Provide the [X, Y] coordinate of the cell's center where the given text is located.  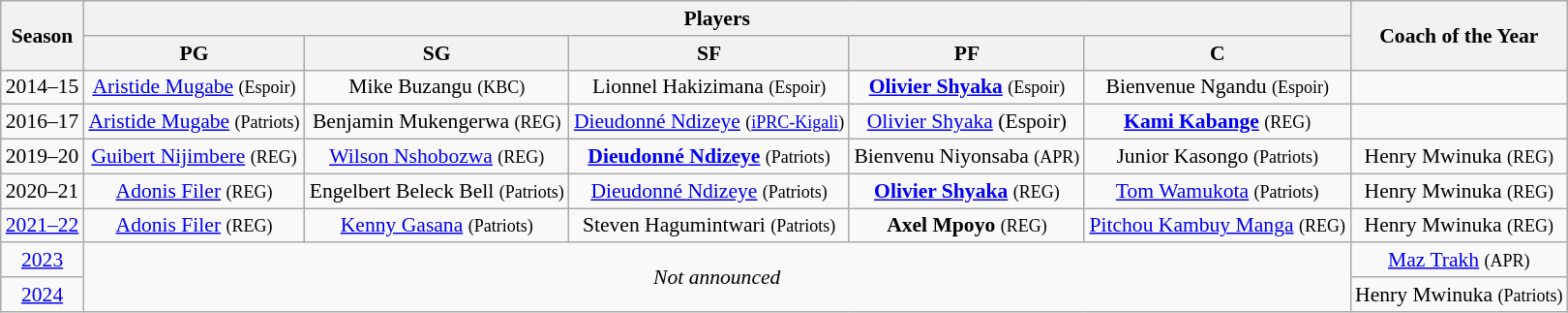
Benjamin Mukengerwa (REG) [437, 122]
Junior Kasongo (Patriots) [1218, 157]
Wilson Nshobozwa (REG) [437, 157]
Guibert Nijimbere (REG) [194, 157]
PF [966, 53]
Mike Buzangu (KBC) [437, 87]
C [1218, 53]
Kenny Gasana (Patriots) [437, 226]
SG [437, 53]
Engelbert Beleck Bell (Patriots) [437, 191]
Bienvenu Niyonsaba (APR) [966, 157]
2021–22 [43, 226]
Aristide Mugabe (Espoir) [194, 87]
Bienvenue Ngandu (Espoir) [1218, 87]
2024 [43, 295]
Axel Mpoyo (REG) [966, 226]
Players [716, 18]
Not announced [716, 277]
2014–15 [43, 87]
PG [194, 53]
Kami Kabange (REG) [1218, 122]
Pitchou Kambuy Manga (REG) [1218, 226]
Tom Wamukota (Patriots) [1218, 191]
Steven Hagumintwari (Patriots) [709, 226]
2016–17 [43, 122]
2019–20 [43, 157]
2020–21 [43, 191]
Season [43, 35]
Coach of the Year [1460, 35]
Lionnel Hakizimana (Espoir) [709, 87]
Dieudonné Ndizeye (iPRC-Kigali) [709, 122]
Aristide Mugabe (Patriots) [194, 122]
SF [709, 53]
Olivier Shyaka (REG) [966, 191]
Henry Mwinuka (Patriots) [1460, 295]
Maz Trakh (APR) [1460, 261]
2023 [43, 261]
